Determine the [x, y] coordinate at the center of the cell enclosing the given text.  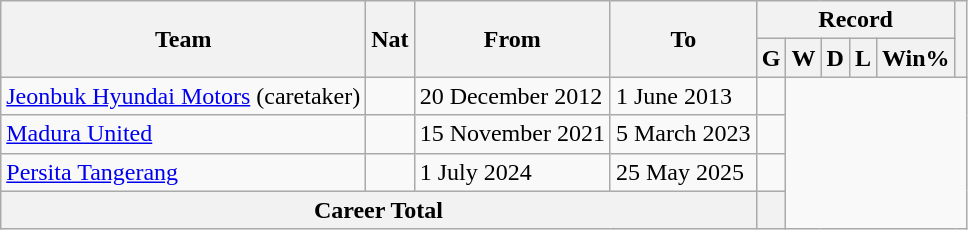
20 December 2012 [512, 96]
Record [856, 20]
5 March 2023 [683, 134]
Nat [390, 39]
Jeonbuk Hyundai Motors (caretaker) [184, 96]
Win% [916, 58]
15 November 2021 [512, 134]
W [804, 58]
D [835, 58]
Persita Tangerang [184, 172]
1 June 2013 [683, 96]
From [512, 39]
L [862, 58]
G [771, 58]
Team [184, 39]
To [683, 39]
25 May 2025 [683, 172]
Career Total [378, 210]
1 July 2024 [512, 172]
Madura United [184, 134]
